Extract the [x, y] coordinate from the center of the cell holding the provided text.  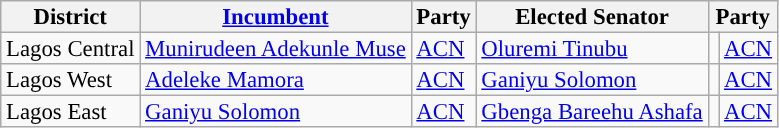
Munirudeen Adekunle Muse [276, 49]
Gbenga Bareehu Ashafa [592, 112]
Elected Senator [592, 17]
Lagos East [70, 112]
Adeleke Mamora [276, 80]
District [70, 17]
Incumbent [276, 17]
Lagos Central [70, 49]
Lagos West [70, 80]
Oluremi Tinubu [592, 49]
